Extract the [X, Y] coordinate from the center of the cell holding the provided text.  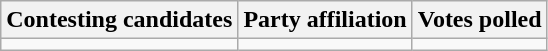
Contesting candidates [120, 20]
Votes polled [480, 20]
Party affiliation [325, 20]
